Identify which cell holds the provided text, then report its [x, y] central coordinate. 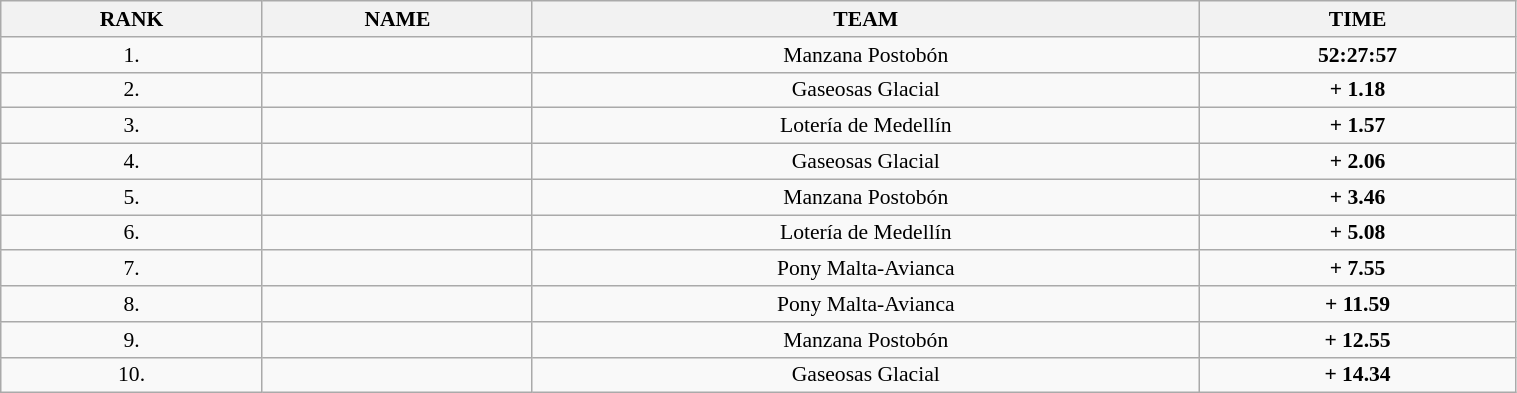
TEAM [866, 19]
+ 14.34 [1358, 375]
+ 12.55 [1358, 340]
+ 7.55 [1358, 269]
7. [132, 269]
1. [132, 55]
+ 5.08 [1358, 233]
8. [132, 304]
+ 11.59 [1358, 304]
52:27:57 [1358, 55]
2. [132, 90]
+ 1.18 [1358, 90]
RANK [132, 19]
10. [132, 375]
+ 3.46 [1358, 197]
9. [132, 340]
3. [132, 126]
+ 1.57 [1358, 126]
+ 2.06 [1358, 162]
6. [132, 233]
TIME [1358, 19]
4. [132, 162]
NAME [397, 19]
5. [132, 197]
